Detect which cell encompasses the target text, then output its [x, y] center coordinate. 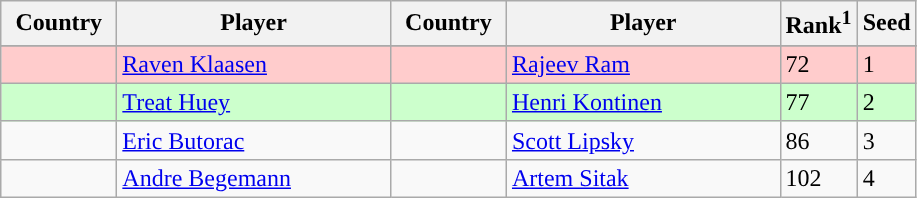
86 [818, 140]
2 [886, 102]
1 [886, 64]
4 [886, 178]
Scott Lipsky [643, 140]
Seed [886, 24]
72 [818, 64]
3 [886, 140]
Henri Kontinen [643, 102]
Rajeev Ram [643, 64]
Andre Begemann [254, 178]
102 [818, 178]
Rank1 [818, 24]
Eric Butorac [254, 140]
Artem Sitak [643, 178]
Raven Klaasen [254, 64]
Treat Huey [254, 102]
77 [818, 102]
